Output the [x, y] coordinate of the center of the cell containing the given text.  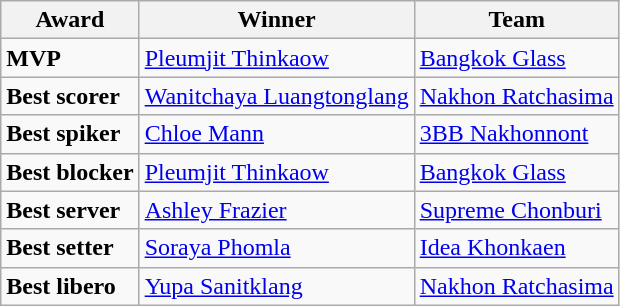
Supreme Chonburi [516, 210]
Team [516, 20]
Wanitchaya Luangtonglang [276, 96]
Yupa Sanitklang [276, 286]
MVP [70, 58]
Best setter [70, 248]
Winner [276, 20]
Best blocker [70, 172]
Soraya Phomla [276, 248]
Best scorer [70, 96]
Award [70, 20]
Chloe Mann [276, 134]
3BB Nakhonnont [516, 134]
Idea Khonkaen [516, 248]
Ashley Frazier [276, 210]
Best server [70, 210]
Best spiker [70, 134]
Best libero [70, 286]
